Detect which cell encompasses the target text, then output its (x, y) center coordinate. 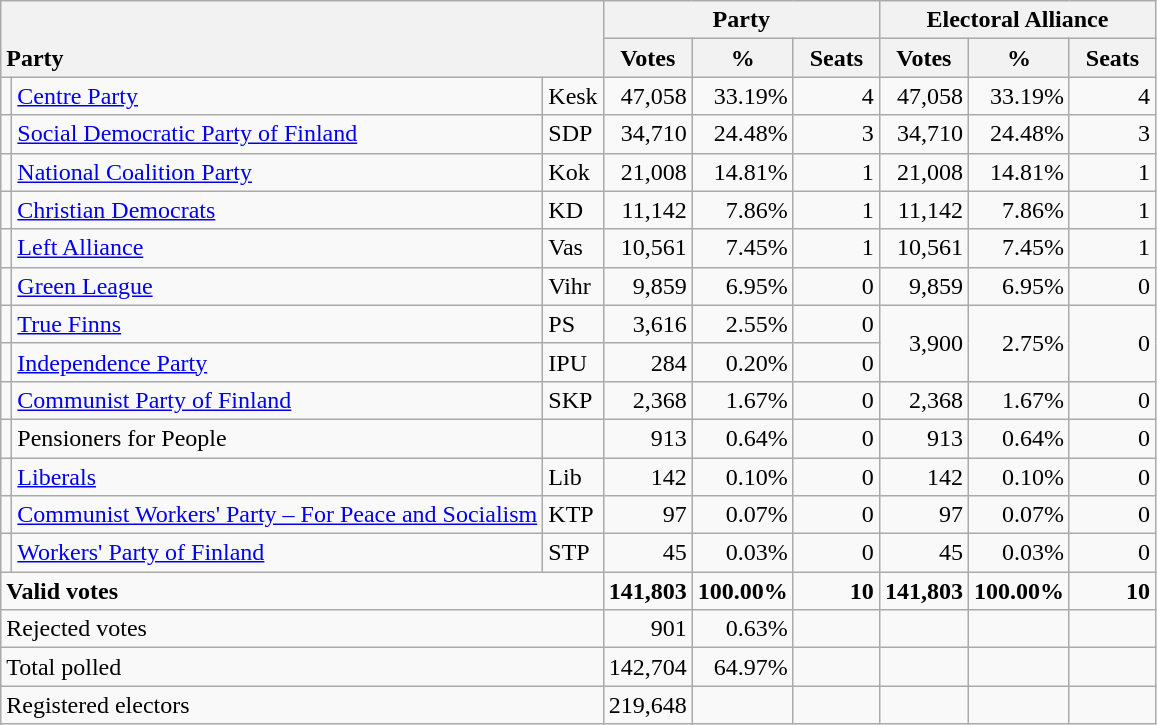
142,704 (648, 667)
3,900 (924, 343)
Communist Workers' Party – For Peace and Socialism (278, 515)
Total polled (302, 667)
Pensioners for People (278, 438)
Valid votes (302, 591)
Centre Party (278, 96)
64.97% (742, 667)
Registered electors (302, 705)
Left Alliance (278, 248)
Social Democratic Party of Finland (278, 134)
284 (648, 362)
KTP (573, 515)
PS (573, 324)
Liberals (278, 477)
Communist Party of Finland (278, 400)
0.20% (742, 362)
2.55% (742, 324)
Christian Democrats (278, 210)
True Finns (278, 324)
Vihr (573, 286)
National Coalition Party (278, 172)
219,648 (648, 705)
Kok (573, 172)
STP (573, 553)
Independence Party (278, 362)
KD (573, 210)
Workers' Party of Finland (278, 553)
SKP (573, 400)
2.75% (1018, 343)
IPU (573, 362)
Green League (278, 286)
Electoral Alliance (1017, 20)
Vas (573, 248)
Lib (573, 477)
3,616 (648, 324)
Kesk (573, 96)
0.63% (742, 629)
901 (648, 629)
SDP (573, 134)
Rejected votes (302, 629)
